Locate the cell with the specified text and output its (x, y) center coordinate. 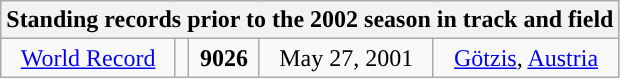
World Record (88, 58)
Standing records prior to the 2002 season in track and field (310, 20)
Götzis, Austria (526, 58)
May 27, 2001 (346, 58)
9026 (224, 58)
